Extract the [X, Y] coordinate from the center of the cell holding the provided text.  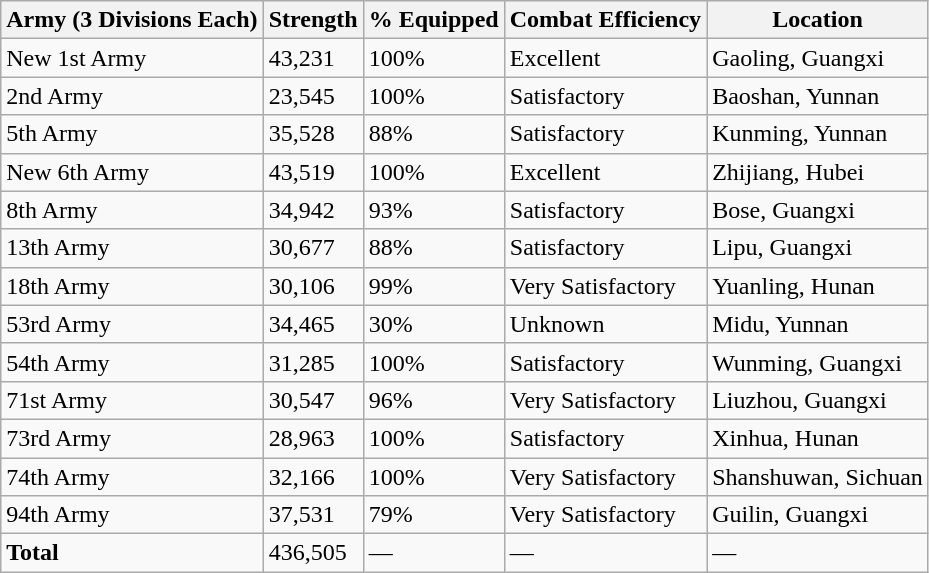
Unknown [605, 324]
30,547 [313, 400]
% Equipped [434, 20]
18th Army [132, 286]
34,465 [313, 324]
94th Army [132, 515]
54th Army [132, 362]
96% [434, 400]
23,545 [313, 96]
8th Army [132, 210]
Zhijiang, Hubei [818, 172]
71st Army [132, 400]
Gaoling, Guangxi [818, 58]
Combat Efficiency [605, 20]
Bose, Guangxi [818, 210]
31,285 [313, 362]
43,519 [313, 172]
30,677 [313, 248]
37,531 [313, 515]
99% [434, 286]
New 6th Army [132, 172]
93% [434, 210]
436,505 [313, 553]
Wunming, Guangxi [818, 362]
35,528 [313, 134]
Liuzhou, Guangxi [818, 400]
13th Army [132, 248]
Baoshan, Yunnan [818, 96]
Army (3 Divisions Each) [132, 20]
53rd Army [132, 324]
Total [132, 553]
30% [434, 324]
32,166 [313, 477]
Xinhua, Hunan [818, 438]
Shanshuwan, Sichuan [818, 477]
Midu, Yunnan [818, 324]
28,963 [313, 438]
Yuanling, Hunan [818, 286]
Guilin, Guangxi [818, 515]
74th Army [132, 477]
Strength [313, 20]
5th Army [132, 134]
43,231 [313, 58]
Kunming, Yunnan [818, 134]
34,942 [313, 210]
Lipu, Guangxi [818, 248]
73rd Army [132, 438]
30,106 [313, 286]
New 1st Army [132, 58]
Location [818, 20]
79% [434, 515]
2nd Army [132, 96]
